Return (X, Y) of the center of cell containing provided text 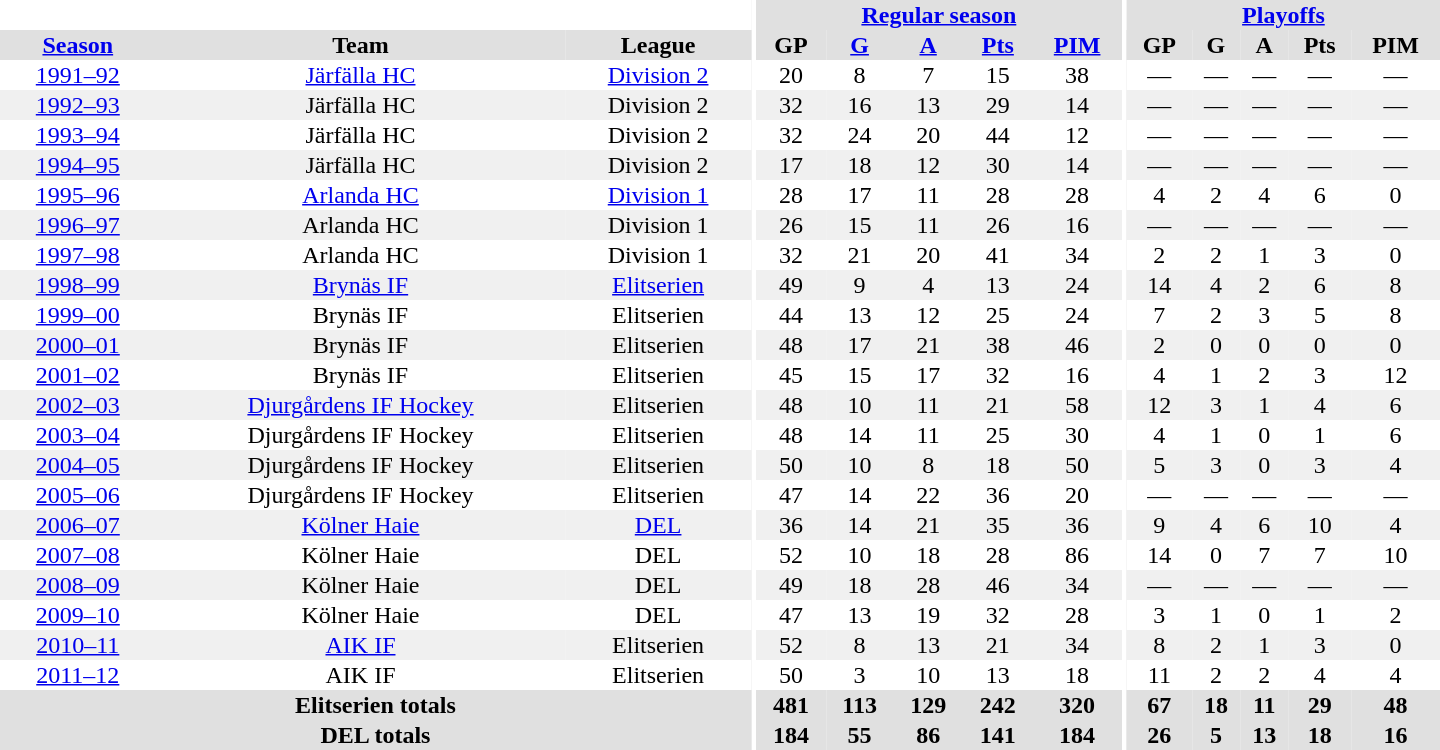
League (658, 45)
Season (78, 45)
2009–10 (78, 615)
1991–92 (78, 75)
129 (928, 705)
Elitserien totals (376, 705)
1993–94 (78, 135)
320 (1078, 705)
1995–96 (78, 195)
Playoffs (1284, 15)
45 (791, 375)
141 (998, 735)
Regular season (938, 15)
242 (998, 705)
35 (998, 525)
1992–93 (78, 105)
41 (998, 255)
1997–98 (78, 255)
481 (791, 705)
1994–95 (78, 165)
DEL totals (376, 735)
2005–06 (78, 495)
19 (928, 615)
2004–05 (78, 465)
2003–04 (78, 435)
55 (860, 735)
2001–02 (78, 375)
2011–12 (78, 675)
1996–97 (78, 225)
67 (1160, 705)
2000–01 (78, 345)
2007–08 (78, 555)
113 (860, 705)
58 (1078, 405)
2010–11 (78, 645)
Team (361, 45)
22 (928, 495)
1999–00 (78, 315)
2006–07 (78, 525)
2002–03 (78, 405)
1998–99 (78, 285)
2008–09 (78, 585)
